Output the (X, Y) coordinate of the center of the cell containing the given text.  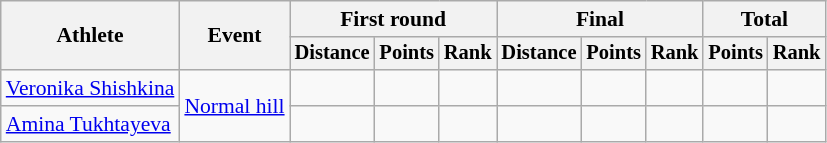
Amina Tukhtayeva (90, 124)
Final (600, 19)
First round (394, 19)
Veronika Shishkina (90, 88)
Total (764, 19)
Normal hill (234, 106)
Event (234, 36)
Athlete (90, 36)
